For the text-containing cell, return its midpoint in [X, Y] coordinate format. 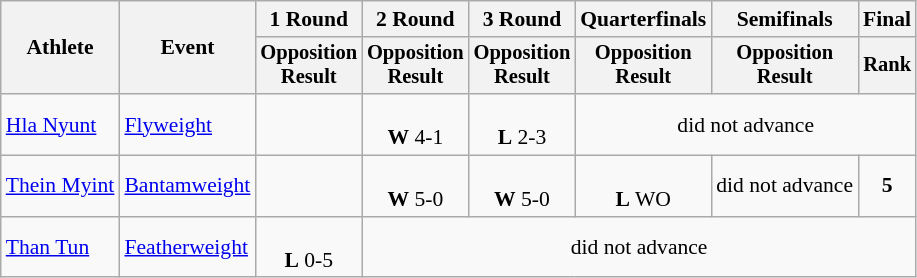
Bantamweight [187, 186]
3 Round [522, 19]
Hla Nyunt [60, 124]
W 4-1 [416, 124]
L 2-3 [522, 124]
Flyweight [187, 124]
L 0-5 [308, 248]
Than Tun [60, 248]
Featherweight [187, 248]
5 [887, 186]
L WO [643, 186]
Rank [887, 66]
Final [887, 19]
1 Round [308, 19]
Event [187, 48]
Semifinals [784, 19]
Quarterfinals [643, 19]
Thein Myint [60, 186]
Athlete [60, 48]
2 Round [416, 19]
